Extract the (X, Y) coordinate from the center of the cell holding the provided text.  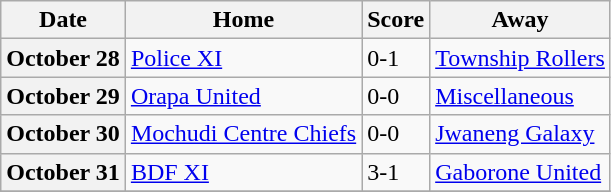
October 28 (64, 58)
Police XI (243, 58)
October 29 (64, 96)
Miscellaneous (520, 96)
Jwaneng Galaxy (520, 134)
October 31 (64, 172)
0-1 (396, 58)
Away (520, 20)
BDF XI (243, 172)
Township Rollers (520, 58)
Score (396, 20)
Home (243, 20)
Gaborone United (520, 172)
October 30 (64, 134)
Mochudi Centre Chiefs (243, 134)
Date (64, 20)
Orapa United (243, 96)
3-1 (396, 172)
